Search for the cell housing the specified text and yield its (X, Y) center coordinate. 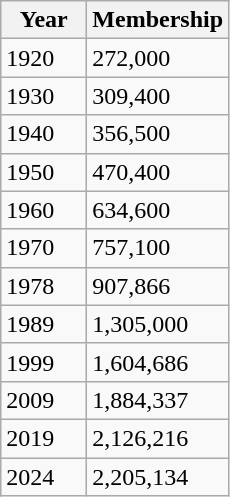
757,100 (158, 248)
1930 (44, 96)
1920 (44, 58)
1940 (44, 134)
2024 (44, 477)
Membership (158, 20)
1,305,000 (158, 324)
2,126,216 (158, 438)
470,400 (158, 172)
634,600 (158, 210)
1978 (44, 286)
1970 (44, 248)
907,866 (158, 286)
1,884,337 (158, 400)
1989 (44, 324)
272,000 (158, 58)
1,604,686 (158, 362)
2009 (44, 400)
1999 (44, 362)
2,205,134 (158, 477)
2019 (44, 438)
Year (44, 20)
356,500 (158, 134)
1950 (44, 172)
1960 (44, 210)
309,400 (158, 96)
